Return (X, Y) of the center of cell containing provided text 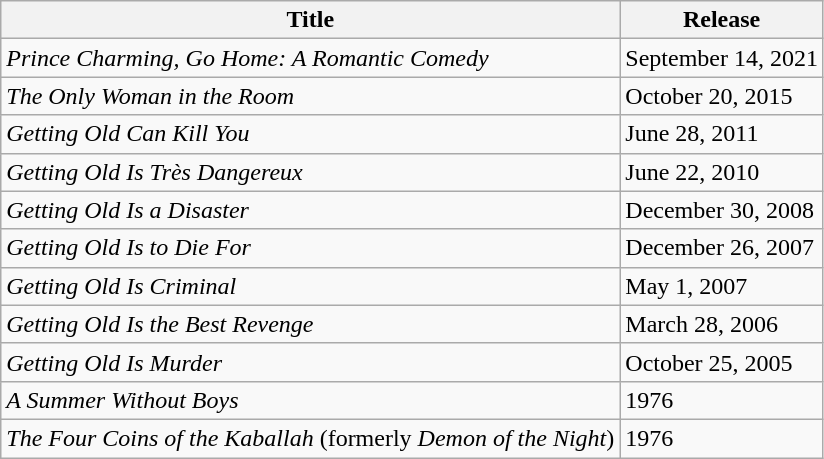
December 30, 2008 (722, 210)
Getting Old Can Kill You (310, 134)
Prince Charming, Go Home: A Romantic Comedy (310, 58)
September 14, 2021 (722, 58)
May 1, 2007 (722, 286)
The Only Woman in the Room (310, 96)
October 25, 2005 (722, 362)
December 26, 2007 (722, 248)
October 20, 2015 (722, 96)
Getting Old Is Très Dangereux (310, 172)
March 28, 2006 (722, 324)
Getting Old Is Murder (310, 362)
June 28, 2011 (722, 134)
Release (722, 20)
June 22, 2010 (722, 172)
Title (310, 20)
Getting Old Is the Best Revenge (310, 324)
Getting Old Is to Die For (310, 248)
Getting Old Is a Disaster (310, 210)
Getting Old Is Criminal (310, 286)
A Summer Without Boys (310, 400)
The Four Coins of the Kaballah (formerly Demon of the Night) (310, 438)
